Return the (x, y) coordinate for the center point of the cell that contains the specified text.  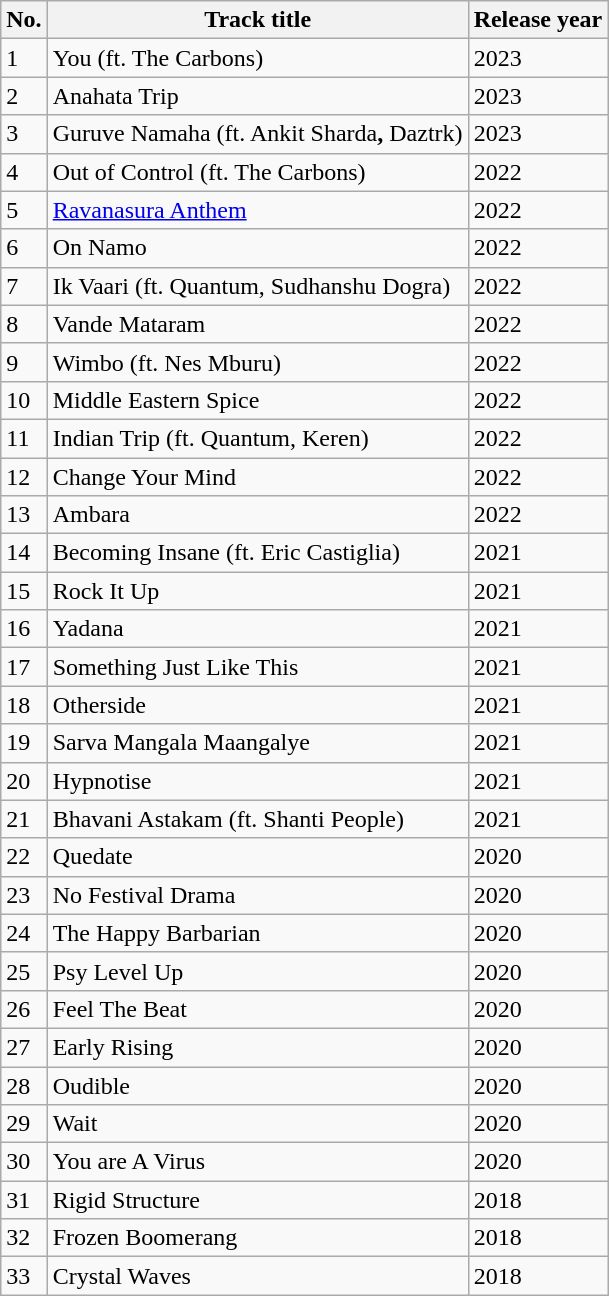
Indian Trip (ft. Quantum, Keren) (258, 438)
Sarva Mangala Maangalye (258, 743)
19 (24, 743)
10 (24, 400)
Oudible (258, 1085)
2 (24, 96)
25 (24, 971)
No. (24, 20)
Wait (258, 1124)
4 (24, 172)
9 (24, 362)
1 (24, 58)
On Namo (258, 248)
No Festival Drama (258, 895)
Vande Mataram (258, 324)
Quedate (258, 857)
Crystal Waves (258, 1276)
14 (24, 553)
The Happy Barbarian (258, 933)
Ravanasura Anthem (258, 210)
Frozen Boomerang (258, 1238)
Yadana (258, 629)
11 (24, 438)
Otherside (258, 705)
Out of Control (ft. The Carbons) (258, 172)
Track title (258, 20)
26 (24, 1009)
23 (24, 895)
Feel The Beat (258, 1009)
Middle Eastern Spice (258, 400)
21 (24, 819)
17 (24, 667)
20 (24, 781)
You are A Virus (258, 1162)
33 (24, 1276)
29 (24, 1124)
Hypnotise (258, 781)
7 (24, 286)
28 (24, 1085)
8 (24, 324)
Ambara (258, 515)
Wimbo (ft. Nes Mburu) (258, 362)
22 (24, 857)
16 (24, 629)
18 (24, 705)
Becoming Insane (ft. Eric Castiglia) (258, 553)
Guruve Namaha (ft. Ankit Sharda, Daztrk) (258, 134)
15 (24, 591)
12 (24, 477)
Rigid Structure (258, 1200)
Rock It Up (258, 591)
Early Rising (258, 1047)
You (ft. The Carbons) (258, 58)
30 (24, 1162)
3 (24, 134)
Anahata Trip (258, 96)
31 (24, 1200)
6 (24, 248)
Bhavani Astakam (ft. Shanti People) (258, 819)
5 (24, 210)
27 (24, 1047)
Release year (538, 20)
13 (24, 515)
Ik Vaari (ft. Quantum, Sudhanshu Dogra) (258, 286)
Psy Level Up (258, 971)
Change Your Mind (258, 477)
Something Just Like This (258, 667)
24 (24, 933)
32 (24, 1238)
